Locate the cell with the specified text and output its [X, Y] center coordinate. 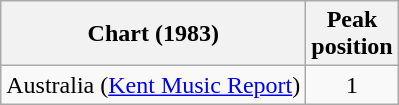
Chart (1983) [154, 34]
Australia (Kent Music Report) [154, 85]
Peakposition [352, 34]
1 [352, 85]
